Extract the (X, Y) coordinate from the center of the cell holding the provided text.  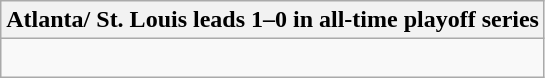
Atlanta/ St. Louis leads 1–0 in all-time playoff series (273, 20)
